Provide the (x, y) coordinate of the cell's center where the given text is located.  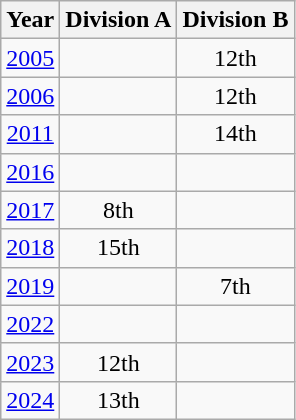
Division B (236, 20)
14th (236, 134)
2017 (30, 210)
Year (30, 20)
2011 (30, 134)
2016 (30, 172)
2005 (30, 58)
13th (118, 400)
2019 (30, 286)
2006 (30, 96)
2024 (30, 400)
Division A (118, 20)
2022 (30, 324)
2018 (30, 248)
8th (118, 210)
7th (236, 286)
2023 (30, 362)
15th (118, 248)
